Find where the given text appears and provide that cell's center as [x, y] coordinate. 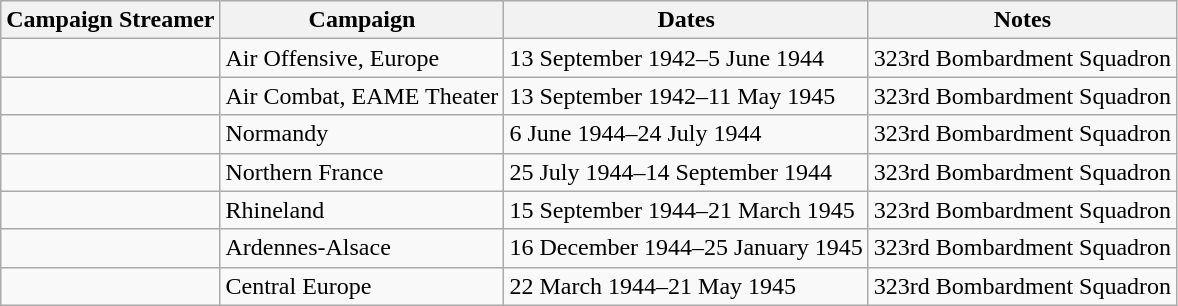
Notes [1022, 20]
Normandy [362, 134]
6 June 1944–24 July 1944 [686, 134]
Ardennes-Alsace [362, 248]
Campaign Streamer [110, 20]
Air Offensive, Europe [362, 58]
Dates [686, 20]
Campaign [362, 20]
Rhineland [362, 210]
16 December 1944–25 January 1945 [686, 248]
Central Europe [362, 286]
Air Combat, EAME Theater [362, 96]
13 September 1942–5 June 1944 [686, 58]
15 September 1944–21 March 1945 [686, 210]
22 March 1944–21 May 1945 [686, 286]
25 July 1944–14 September 1944 [686, 172]
13 September 1942–11 May 1945 [686, 96]
Northern France [362, 172]
